Extract the (x, y) coordinate from the center of the cell holding the provided text.  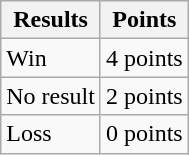
Points (144, 20)
Results (51, 20)
Loss (51, 134)
4 points (144, 58)
0 points (144, 134)
Win (51, 58)
No result (51, 96)
2 points (144, 96)
